Identify which cell holds the provided text, then report its (x, y) central coordinate. 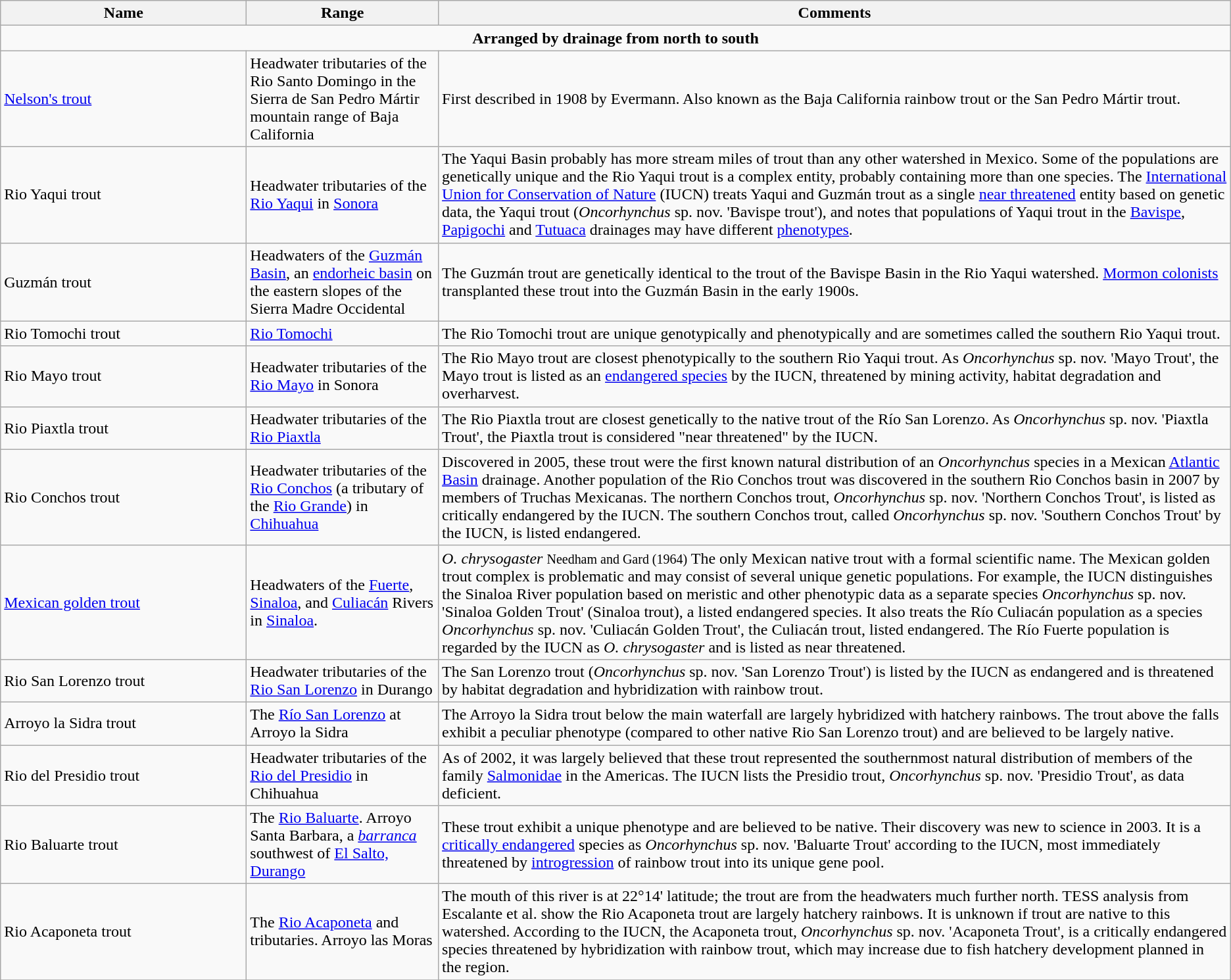
Headwater tributaries of the Rio Mayo in Sonora (343, 376)
Headwater tributaries of the Rio San Lorenzo in Durango (343, 680)
The Rio Tomochi trout are unique genotypically and phenotypically and are sometimes called the southern Rio Yaqui trout. (835, 333)
The Rio Baluarte. Arroyo Santa Barbara, a barranca southwest of El Salto, Durango (343, 845)
Rio Acaponeta trout (124, 932)
Rio Tomochi (343, 333)
Headwaters of the Guzmán Basin, an endorheic basin on the eastern slopes of the Sierra Madre Occidental (343, 282)
Rio San Lorenzo trout (124, 680)
The Rio Acaponeta and tributaries. Arroyo las Moras (343, 932)
Range (343, 13)
Rio Mayo trout (124, 376)
Rio Piaxtla trout (124, 428)
Arranged by drainage from north to south (615, 38)
Rio Tomochi trout (124, 333)
Headwater tributaries of the Rio Piaxtla (343, 428)
Headwaters of the Fuerte, Sinaloa, and Culiacán Rivers in Sinaloa. (343, 602)
First described in 1908 by Evermann. Also known as the Baja California rainbow trout or the San Pedro Mártir trout. (835, 99)
The Río San Lorenzo at Arroyo la Sidra (343, 723)
Headwater tributaries of the Rio Santo Domingo in the Sierra de San Pedro Mártir mountain range of Baja California (343, 99)
Rio Conchos trout (124, 497)
Guzmán trout (124, 282)
Rio Yaqui trout (124, 195)
Name (124, 13)
Headwater tributaries of the Rio Conchos (a tributary of the Rio Grande) in Chihuahua (343, 497)
Rio Baluarte trout (124, 845)
Mexican golden trout (124, 602)
Arroyo la Sidra trout (124, 723)
Headwater tributaries of the Rio Yaqui in Sonora (343, 195)
Comments (835, 13)
Rio del Presidio trout (124, 775)
Headwater tributaries of the Rio del Presidio in Chihuahua (343, 775)
Nelson's trout (124, 99)
